From the cell containing the given text, extract its center point as (x, y) coordinate. 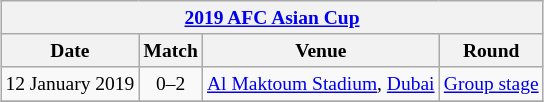
0–2 (170, 84)
Match (170, 50)
Round (491, 50)
Group stage (491, 84)
Al Maktoum Stadium, Dubai (320, 84)
Date (70, 50)
2019 AFC Asian Cup (272, 18)
12 January 2019 (70, 84)
Venue (320, 50)
